Search for the cell housing the specified text and yield its [x, y] center coordinate. 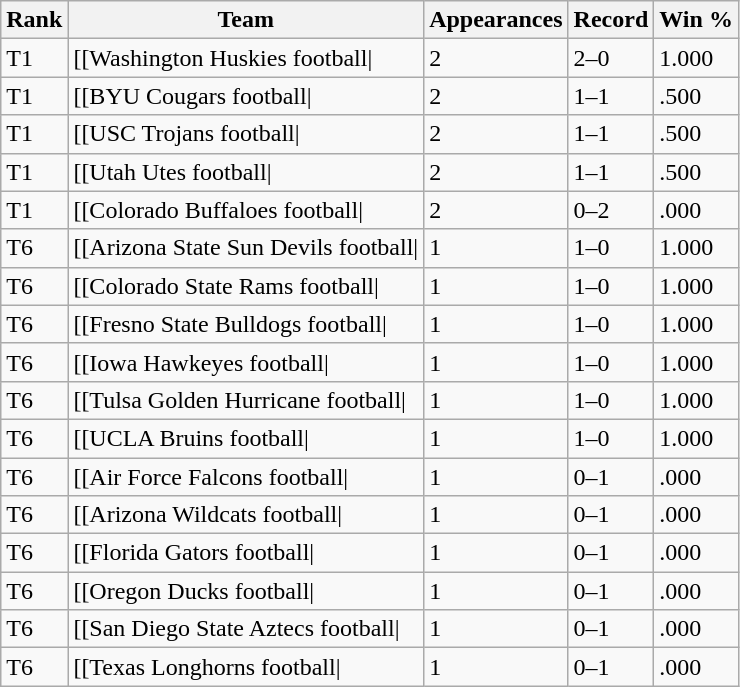
[[Utah Utes football| [246, 172]
[[Arizona State Sun Devils football| [246, 248]
2–0 [611, 58]
0–2 [611, 210]
[[BYU Cougars football| [246, 96]
[[Arizona Wildcats football| [246, 515]
[[Florida Gators football| [246, 553]
Team [246, 20]
Win % [696, 20]
[[Colorado Buffaloes football| [246, 210]
[[San Diego State Aztecs football| [246, 629]
[[Colorado State Rams football| [246, 286]
[[Tulsa Golden Hurricane football| [246, 400]
[[USC Trojans football| [246, 134]
[[Air Force Falcons football| [246, 477]
[[Oregon Ducks football| [246, 591]
[[UCLA Bruins football| [246, 438]
[[Washington Huskies football| [246, 58]
[[Iowa Hawkeyes football| [246, 362]
Appearances [496, 20]
Record [611, 20]
[[Fresno State Bulldogs football| [246, 324]
Rank [34, 20]
[[Texas Longhorns football| [246, 667]
